Pinpoint the cell where the given text exists, returning its [X, Y] midpoint coordinate. 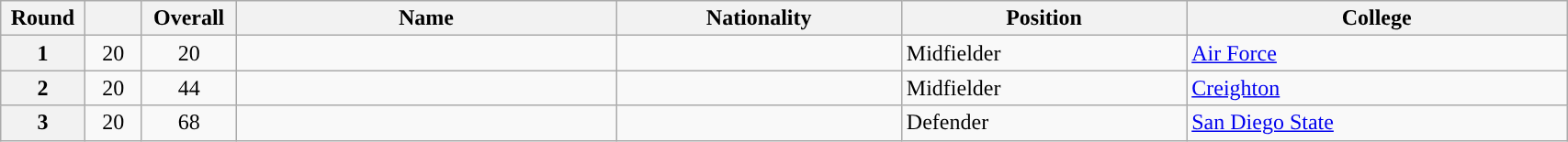
3 [42, 123]
1 [42, 53]
Air Force [1377, 53]
Defender [1043, 123]
44 [189, 88]
College [1377, 18]
2 [42, 88]
68 [189, 123]
San Diego State [1377, 123]
Name [426, 18]
Round [42, 18]
Position [1043, 18]
Overall [189, 18]
Creighton [1377, 88]
Nationality [759, 18]
